Scan for the cell matching the given text and deliver its (X, Y) coordinate at center. 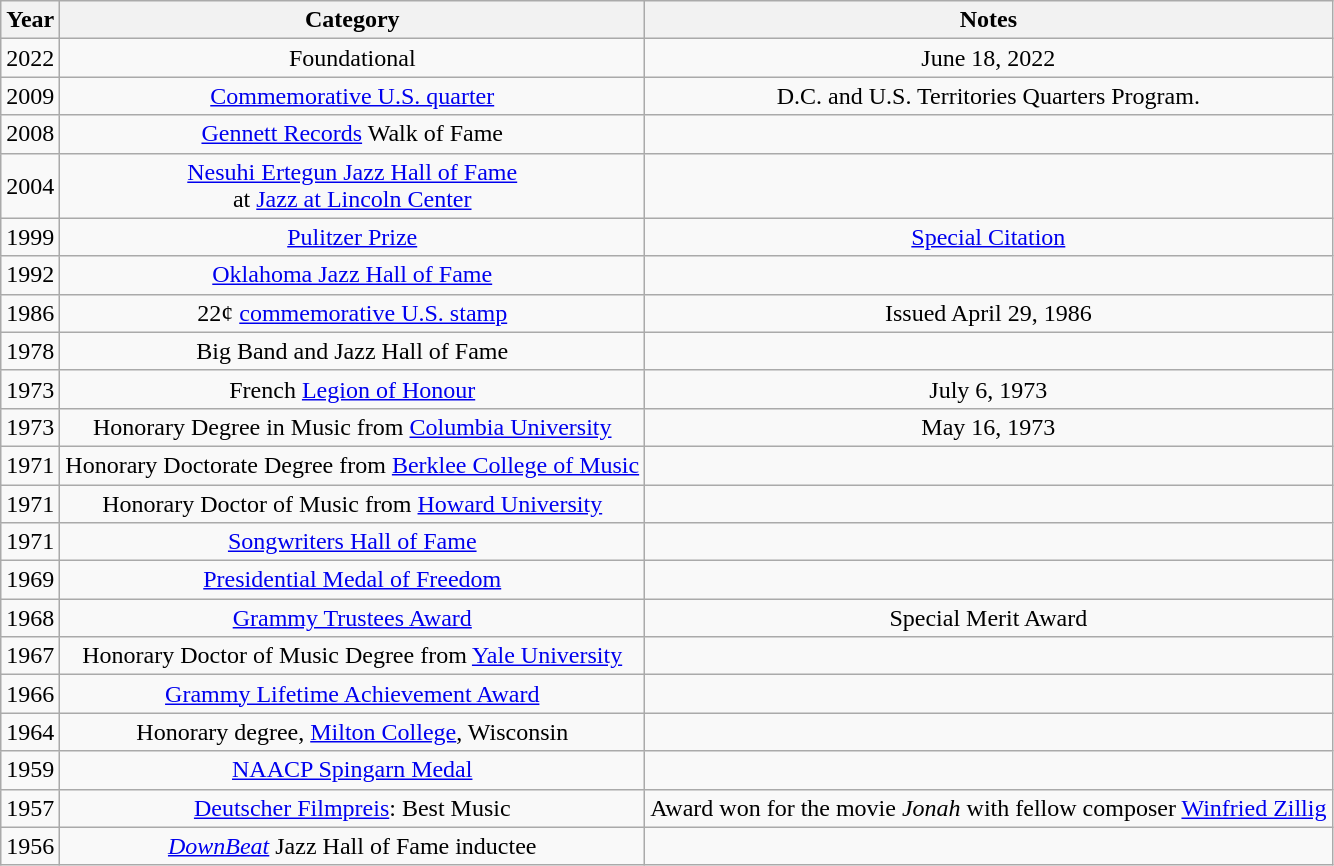
1969 (30, 580)
Honorary Doctorate Degree from Berklee College of Music (352, 465)
July 6, 1973 (988, 389)
Award won for the movie Jonah with fellow composer Winfried Zillig (988, 808)
Grammy Trustees Award (352, 618)
D.C. and U.S. Territories Quarters Program. (988, 96)
1964 (30, 732)
Honorary Doctor of Music Degree from Yale University (352, 656)
1986 (30, 313)
Special Merit Award (988, 618)
1956 (30, 846)
2009 (30, 96)
French Legion of Honour (352, 389)
1968 (30, 618)
Honorary Doctor of Music from Howard University (352, 503)
2004 (30, 186)
2022 (30, 58)
Grammy Lifetime Achievement Award (352, 694)
1959 (30, 770)
June 18, 2022 (988, 58)
1966 (30, 694)
Gennett Records Walk of Fame (352, 134)
1978 (30, 351)
Notes (988, 20)
Presidential Medal of Freedom (352, 580)
Special Citation (988, 237)
Commemorative U.S. quarter (352, 96)
1999 (30, 237)
May 16, 1973 (988, 427)
Nesuhi Ertegun Jazz Hall of Fameat Jazz at Lincoln Center (352, 186)
Foundational (352, 58)
1992 (30, 275)
Pulitzer Prize (352, 237)
Honorary Degree in Music from Columbia University (352, 427)
Songwriters Hall of Fame (352, 542)
Year (30, 20)
NAACP Spingarn Medal (352, 770)
Category (352, 20)
Issued April 29, 1986 (988, 313)
Big Band and Jazz Hall of Fame (352, 351)
DownBeat Jazz Hall of Fame inductee (352, 846)
Deutscher Filmpreis: Best Music (352, 808)
1957 (30, 808)
Honorary degree, Milton College, Wisconsin (352, 732)
Oklahoma Jazz Hall of Fame (352, 275)
1967 (30, 656)
22¢ commemorative U.S. stamp (352, 313)
2008 (30, 134)
